Return [x, y] of the center of cell containing provided text 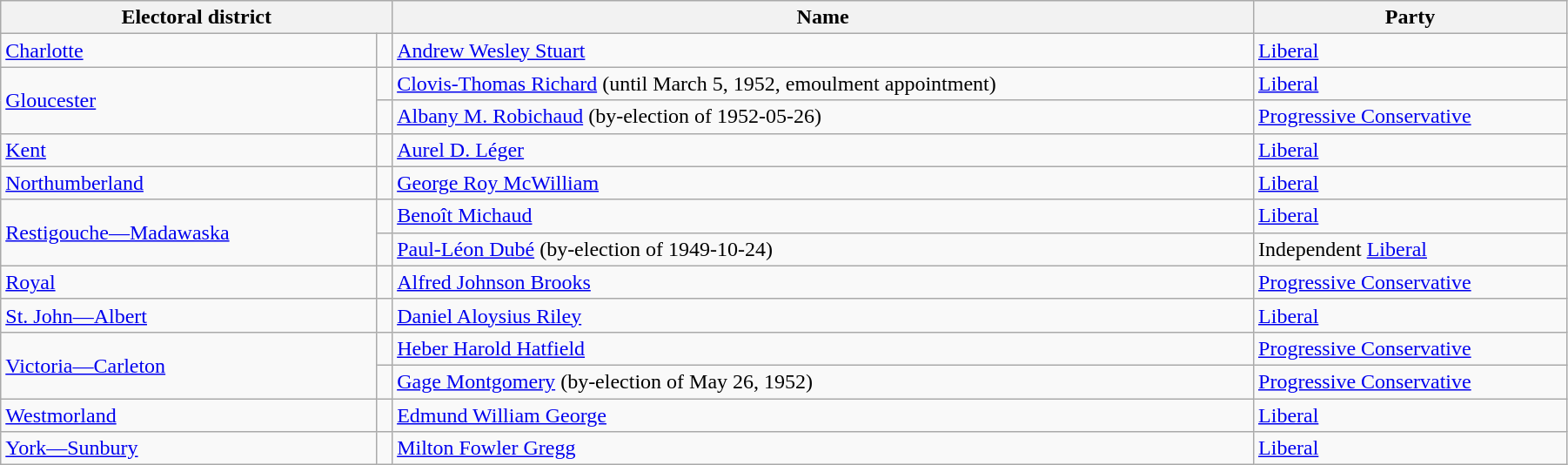
Clovis-Thomas Richard (until March 5, 1952, emoulment appointment) [823, 84]
Party [1411, 17]
Daniel Aloysius Riley [823, 315]
Westmorland [189, 415]
Gloucester [189, 100]
Electoral district [197, 17]
Independent Liberal [1411, 249]
Gage Montgomery (by-election of May 26, 1952) [823, 381]
Victoria—Carleton [189, 365]
Albany M. Robichaud (by-election of 1952-05-26) [823, 117]
Charlotte [189, 51]
Benoît Michaud [823, 216]
Aurel D. Léger [823, 150]
Andrew Wesley Stuart [823, 51]
York—Sunbury [189, 448]
St. John—Albert [189, 315]
Royal [189, 282]
Kent [189, 150]
Milton Fowler Gregg [823, 448]
Northumberland [189, 183]
Edmund William George [823, 415]
Paul-Léon Dubé (by-election of 1949-10-24) [823, 249]
George Roy McWilliam [823, 183]
Name [823, 17]
Restigouche—Madawaska [189, 232]
Heber Harold Hatfield [823, 348]
Alfred Johnson Brooks [823, 282]
